Scan for the cell matching the given text and deliver its (X, Y) coordinate at center. 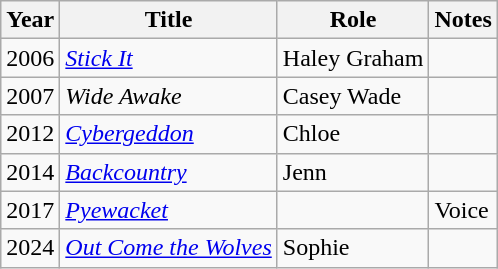
Year (30, 20)
Chloe (353, 134)
2006 (30, 58)
Wide Awake (168, 96)
2007 (30, 96)
Jenn (353, 172)
Voice (463, 210)
Stick It (168, 58)
Role (353, 20)
2012 (30, 134)
2024 (30, 248)
Title (168, 20)
Cybergeddon (168, 134)
2017 (30, 210)
Haley Graham (353, 58)
2014 (30, 172)
Out Come the Wolves (168, 248)
Notes (463, 20)
Casey Wade (353, 96)
Sophie (353, 248)
Backcountry (168, 172)
Pyewacket (168, 210)
